Pinpoint the cell where the given text exists, returning its [X, Y] midpoint coordinate. 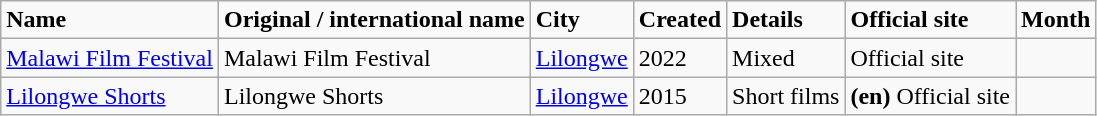
(en) Official site [930, 96]
Details [786, 20]
Created [680, 20]
2022 [680, 58]
Short films [786, 96]
Original / international name [374, 20]
2015 [680, 96]
City [582, 20]
Mixed [786, 58]
Month [1056, 20]
Name [110, 20]
